Provide the [x, y] coordinate of the cell's center where the given text is located.  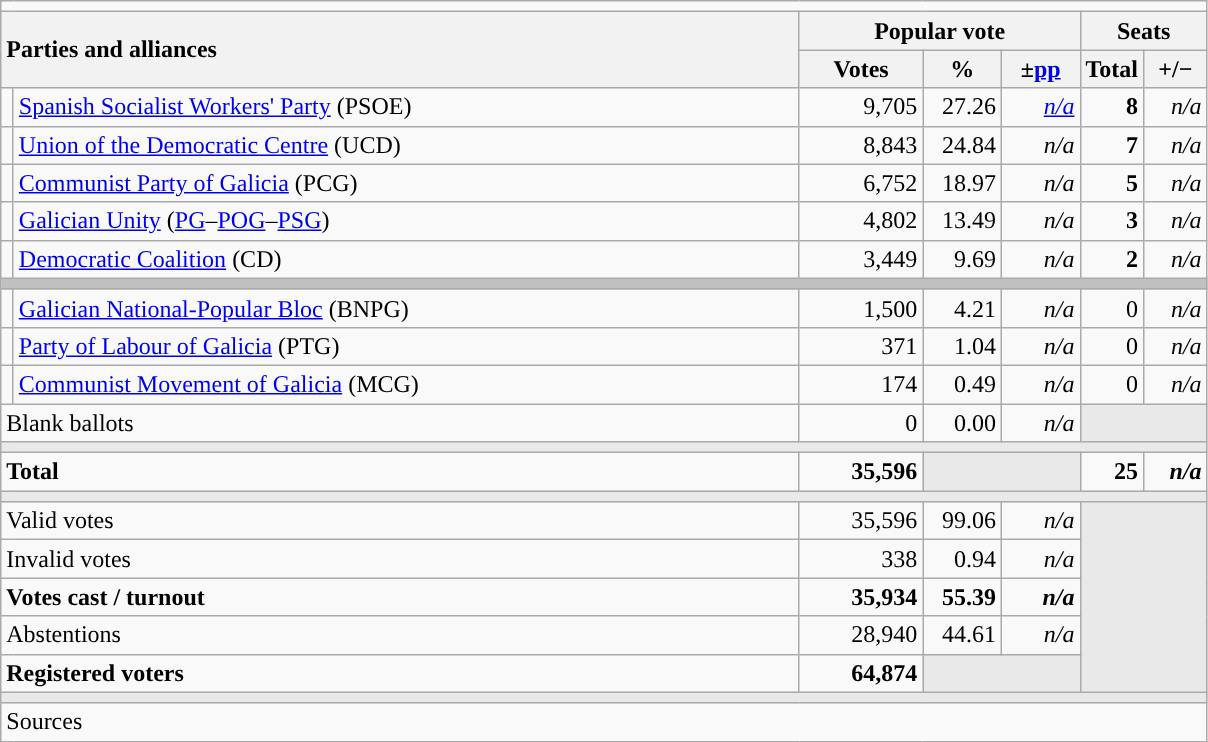
55.39 [962, 597]
338 [861, 559]
1.04 [962, 346]
3,449 [861, 259]
Sources [604, 722]
4.21 [962, 308]
+/− [1176, 69]
3 [1112, 221]
8 [1112, 107]
6,752 [861, 183]
25 [1112, 472]
13.49 [962, 221]
0.49 [962, 384]
Galician Unity (PG–POG–PSG) [406, 221]
Invalid votes [400, 559]
Communist Movement of Galicia (MCG) [406, 384]
44.61 [962, 635]
8,843 [861, 145]
24.84 [962, 145]
Seats [1144, 31]
Parties and alliances [400, 50]
Union of the Democratic Centre (UCD) [406, 145]
Popular vote [940, 31]
7 [1112, 145]
0.00 [962, 423]
5 [1112, 183]
174 [861, 384]
Abstentions [400, 635]
64,874 [861, 673]
0.94 [962, 559]
1,500 [861, 308]
Party of Labour of Galicia (PTG) [406, 346]
18.97 [962, 183]
Galician National-Popular Bloc (BNPG) [406, 308]
99.06 [962, 521]
Valid votes [400, 521]
Votes cast / turnout [400, 597]
9,705 [861, 107]
2 [1112, 259]
Votes [861, 69]
27.26 [962, 107]
Registered voters [400, 673]
28,940 [861, 635]
% [962, 69]
35,934 [861, 597]
Communist Party of Galicia (PCG) [406, 183]
Spanish Socialist Workers' Party (PSOE) [406, 107]
4,802 [861, 221]
±pp [1040, 69]
371 [861, 346]
Blank ballots [400, 423]
9.69 [962, 259]
Democratic Coalition (CD) [406, 259]
